Find where the given text appears and provide that cell's center as [x, y] coordinate. 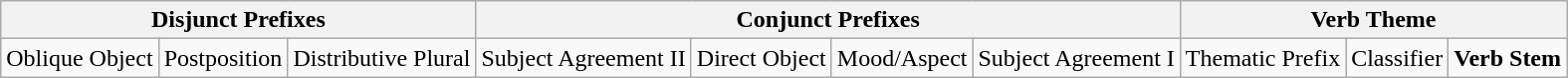
Oblique Object [80, 58]
Direct Object [761, 58]
Verb Stem [1507, 58]
Subject Agreement II [583, 58]
Disjunct Prefixes [239, 20]
Classifier [1398, 58]
Conjunct Prefixes [828, 20]
Postposition [223, 58]
Mood/Aspect [902, 58]
Subject Agreement I [1076, 58]
Thematic Prefix [1262, 58]
Distributive Plural [382, 58]
Verb Theme [1373, 20]
